Detect which cell encompasses the target text, then output its (X, Y) center coordinate. 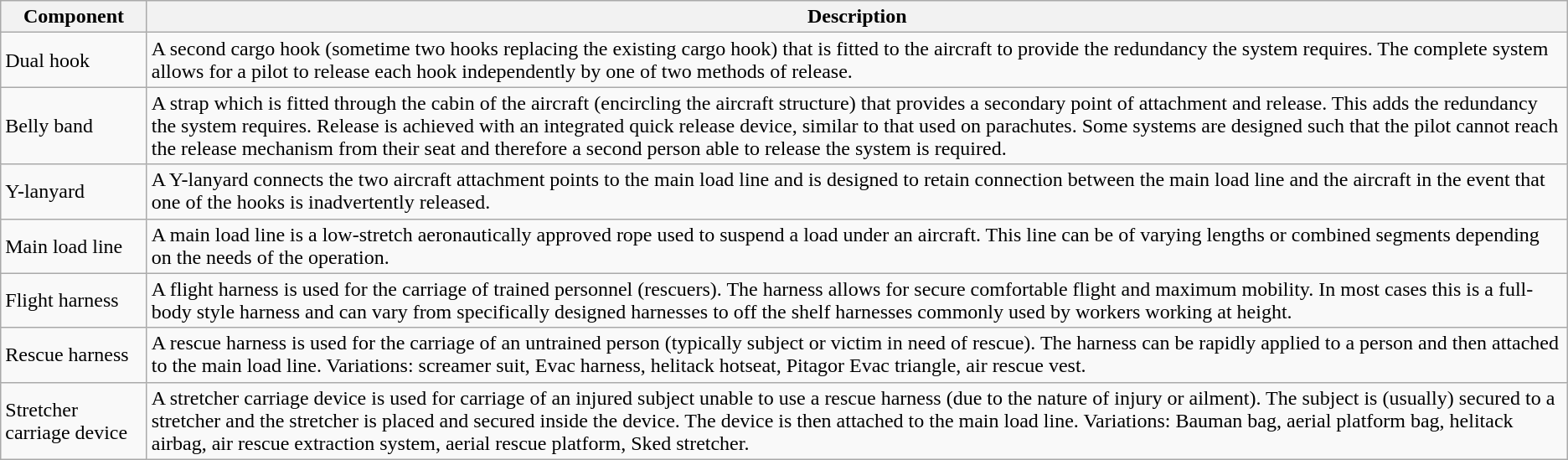
Flight harness (74, 300)
Stretcher carriage device (74, 421)
Dual hook (74, 60)
Component (74, 17)
Description (857, 17)
Belly band (74, 126)
Main load line (74, 246)
Y-lanyard (74, 191)
Rescue harness (74, 355)
